Identify which cell holds the provided text, then report its (x, y) central coordinate. 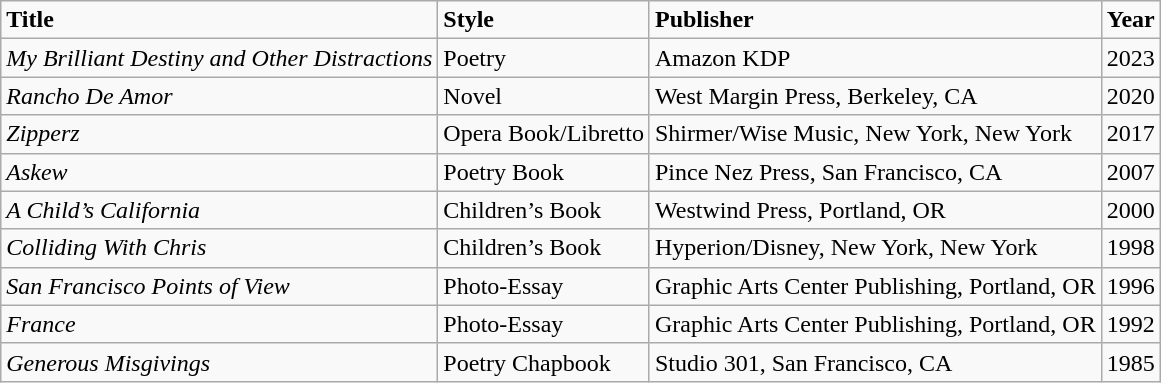
Publisher (875, 20)
Westwind Press, Portland, OR (875, 210)
1985 (1130, 362)
Poetry Book (544, 172)
France (220, 324)
2023 (1130, 58)
Rancho De Amor (220, 96)
Title (220, 20)
Hyperion/Disney, New York, New York (875, 248)
1992 (1130, 324)
Pince Nez Press, San Francisco, CA (875, 172)
Generous Misgivings (220, 362)
1996 (1130, 286)
2000 (1130, 210)
1998 (1130, 248)
Year (1130, 20)
San Francisco Points of View (220, 286)
Poetry Chapbook (544, 362)
Novel (544, 96)
Studio 301, San Francisco, CA (875, 362)
2017 (1130, 134)
A Child’s California (220, 210)
Poetry (544, 58)
Amazon KDP (875, 58)
2007 (1130, 172)
My Brilliant Destiny and Other Distractions (220, 58)
Shirmer/Wise Music, New York, New York (875, 134)
West Margin Press, Berkeley, CA (875, 96)
Opera Book/Libretto (544, 134)
2020 (1130, 96)
Style (544, 20)
Zipperz (220, 134)
Askew (220, 172)
Colliding With Chris (220, 248)
